Output the [X, Y] coordinate of the center of the cell containing the given text.  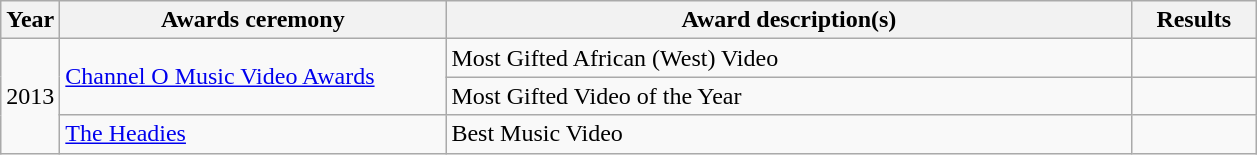
Most Gifted African (West) Video [789, 58]
Awards ceremony [253, 20]
The Headies [253, 134]
Award description(s) [789, 20]
2013 [30, 96]
Channel O Music Video Awards [253, 77]
Results [1194, 20]
Best Music Video [789, 134]
Year [30, 20]
Most Gifted Video of the Year [789, 96]
